Return the [x, y] coordinate for the center point of the cell that contains the specified text.  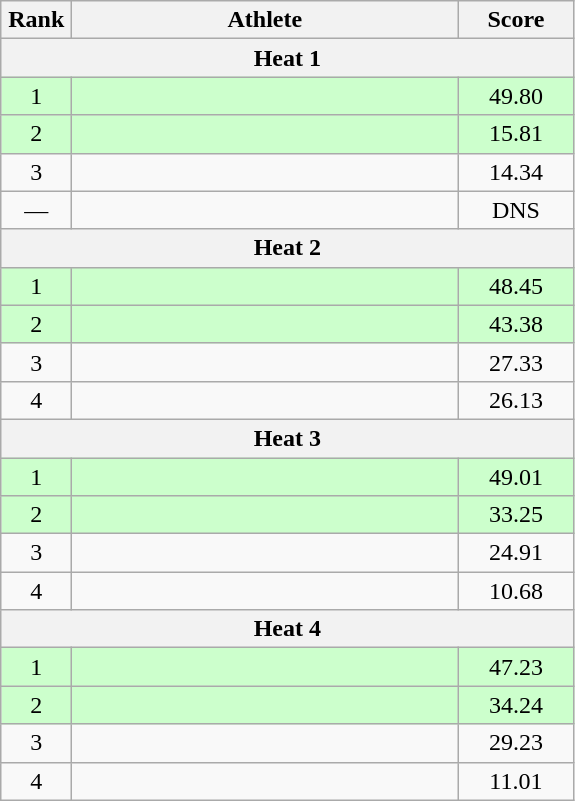
26.13 [516, 400]
15.81 [516, 134]
33.25 [516, 515]
— [36, 210]
29.23 [516, 743]
Score [516, 20]
47.23 [516, 667]
14.34 [516, 172]
34.24 [516, 705]
11.01 [516, 781]
48.45 [516, 286]
10.68 [516, 591]
Heat 3 [288, 438]
Rank [36, 20]
49.80 [516, 96]
Heat 1 [288, 58]
Heat 4 [288, 629]
Athlete [265, 20]
43.38 [516, 324]
Heat 2 [288, 248]
DNS [516, 210]
49.01 [516, 477]
27.33 [516, 362]
24.91 [516, 553]
